Provide the [X, Y] coordinate of the cell's center where the given text is located.  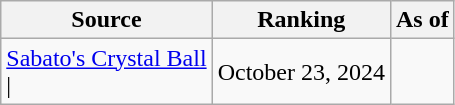
As of [422, 20]
Ranking [301, 20]
October 23, 2024 [301, 72]
Sabato's Crystal Ball| [106, 72]
Source [106, 20]
